Output the (X, Y) coordinate of the center of the cell containing the given text.  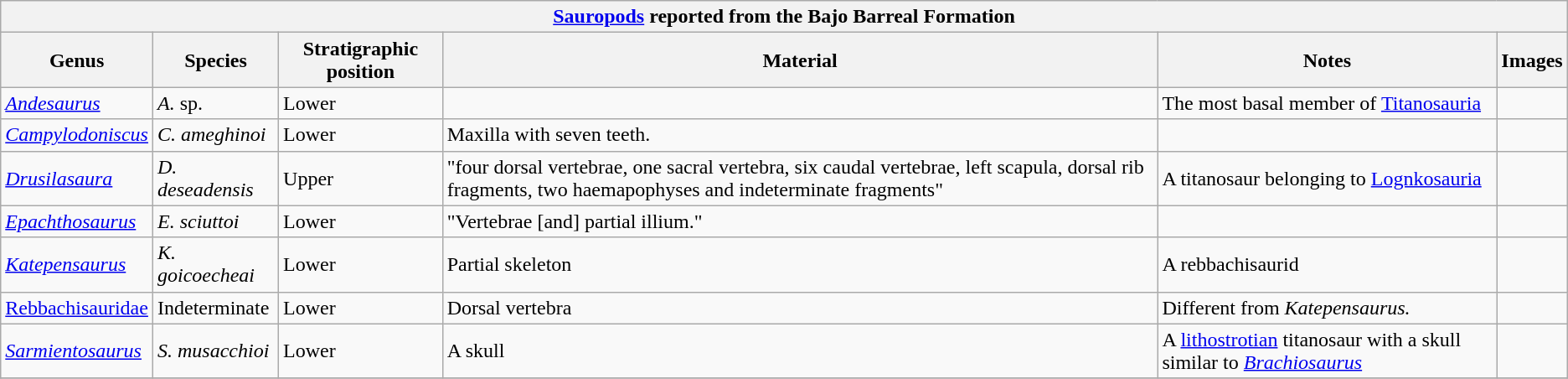
Sarmientosaurus (77, 350)
C. ameghinoi (215, 135)
"four dorsal vertebrae, one sacral vertebra, six caudal vertebrae, left scapula, dorsal rib fragments, two haemapophyses and indeterminate fragments" (800, 178)
K. goicoecheai (215, 265)
Material (800, 60)
Images (1532, 60)
Partial skeleton (800, 265)
Katepensaurus (77, 265)
A rebbachisaurid (1327, 265)
E. sciuttoi (215, 221)
Stratigraphic position (361, 60)
Maxilla with seven teeth. (800, 135)
Drusilasaura (77, 178)
Dorsal vertebra (800, 308)
D. deseadensis (215, 178)
A titanosaur belonging to Lognkosauria (1327, 178)
Genus (77, 60)
Species (215, 60)
"Vertebrae [and] partial illium." (800, 221)
S. musacchioi (215, 350)
Indeterminate (215, 308)
Andesaurus (77, 103)
Campylodoniscus (77, 135)
A skull (800, 350)
The most basal member of Titanosauria (1327, 103)
Rebbachisauridae (77, 308)
Different from Katepensaurus. (1327, 308)
Notes (1327, 60)
Sauropods reported from the Bajo Barreal Formation (784, 17)
Upper (361, 178)
A lithostrotian titanosaur with a skull similar to Brachiosaurus (1327, 350)
A. sp. (215, 103)
Epachthosaurus (77, 221)
